Return [x, y] of the center of cell containing provided text 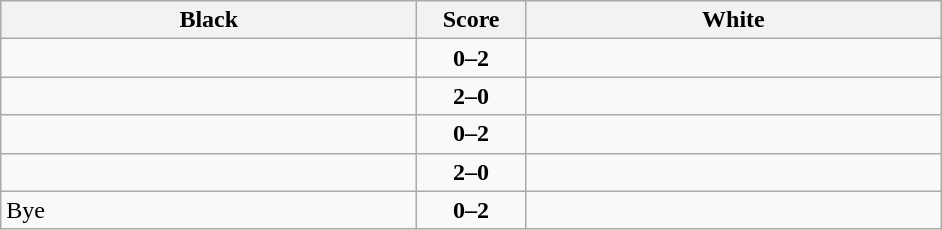
Score [472, 20]
Black [209, 20]
Bye [209, 210]
White [733, 20]
